Output the (x, y) coordinate of the center of the cell containing the given text.  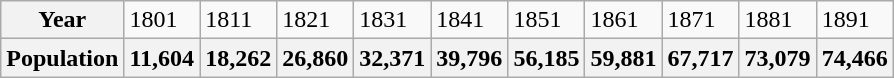
Population (62, 58)
1841 (470, 20)
26,860 (316, 58)
1861 (624, 20)
18,262 (238, 58)
59,881 (624, 58)
Year (62, 20)
74,466 (854, 58)
56,185 (546, 58)
1881 (778, 20)
32,371 (392, 58)
1891 (854, 20)
1801 (162, 20)
73,079 (778, 58)
1821 (316, 20)
39,796 (470, 58)
1871 (700, 20)
11,604 (162, 58)
1811 (238, 20)
1831 (392, 20)
1851 (546, 20)
67,717 (700, 58)
